Locate the cell with the specified text and output its (X, Y) center coordinate. 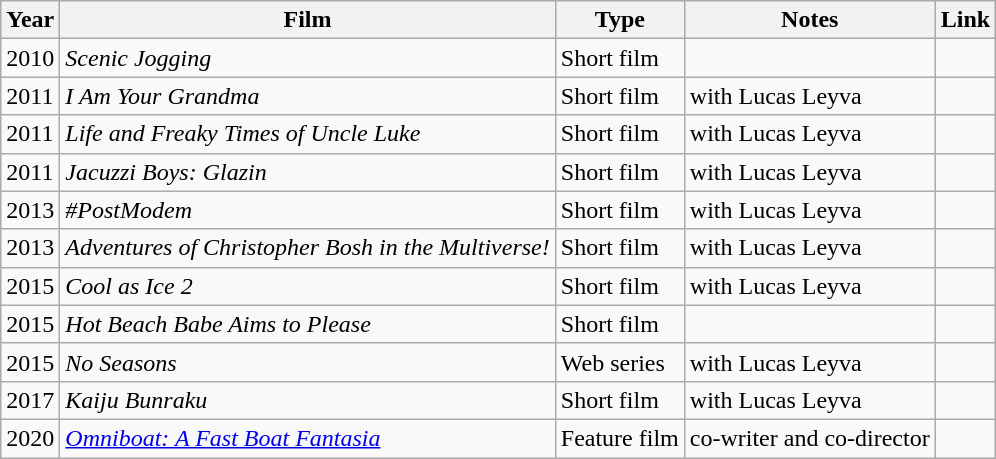
co-writer and co-director (810, 438)
2010 (30, 58)
Omniboat: A Fast Boat Fantasia (308, 438)
Jacuzzi Boys: Glazin (308, 172)
Notes (810, 20)
Type (620, 20)
Film (308, 20)
Adventures of Christopher Bosh in the Multiverse! (308, 248)
Hot Beach Babe Aims to Please (308, 324)
I Am Your Grandma (308, 96)
#PostModem (308, 210)
Kaiju Bunraku (308, 400)
Scenic Jogging (308, 58)
Year (30, 20)
2020 (30, 438)
Link (965, 20)
No Seasons (308, 362)
2017 (30, 400)
Feature film (620, 438)
Life and Freaky Times of Uncle Luke (308, 134)
Web series (620, 362)
Cool as Ice 2 (308, 286)
